Determine the [x, y] coordinate at the center of the cell enclosing the given text.  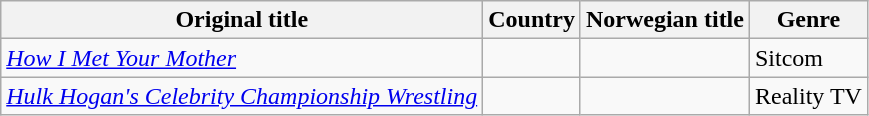
Norwegian title [664, 20]
Country [532, 20]
Hulk Hogan's Celebrity Championship Wrestling [242, 96]
Original title [242, 20]
Reality TV [808, 96]
How I Met Your Mother [242, 58]
Genre [808, 20]
Sitcom [808, 58]
